Provide the (x, y) coordinate of the cell's center where the given text is located.  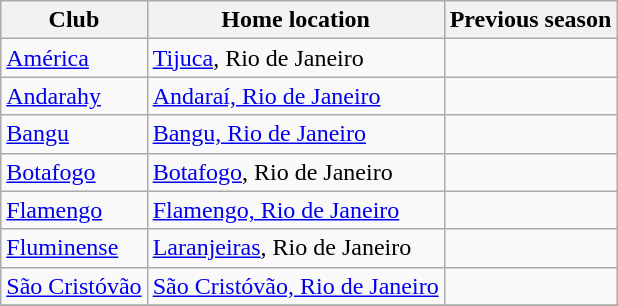
Botafogo (74, 172)
Previous season (530, 20)
Fluminense (74, 248)
Laranjeiras, Rio de Janeiro (296, 248)
Bangu, Rio de Janeiro (296, 134)
América (74, 58)
Club (74, 20)
Flamengo, Rio de Janeiro (296, 210)
São Cristóvão, Rio de Janeiro (296, 286)
Andarahy (74, 96)
Botafogo, Rio de Janeiro (296, 172)
São Cristóvão (74, 286)
Bangu (74, 134)
Home location (296, 20)
Tijuca, Rio de Janeiro (296, 58)
Andaraí, Rio de Janeiro (296, 96)
Flamengo (74, 210)
